Return the [X, Y] coordinate for the center point of the cell that contains the specified text.  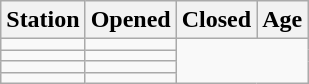
Closed [216, 20]
Age [282, 20]
Opened [130, 20]
Station [43, 20]
